Identify which cell holds the provided text, then report its (X, Y) central coordinate. 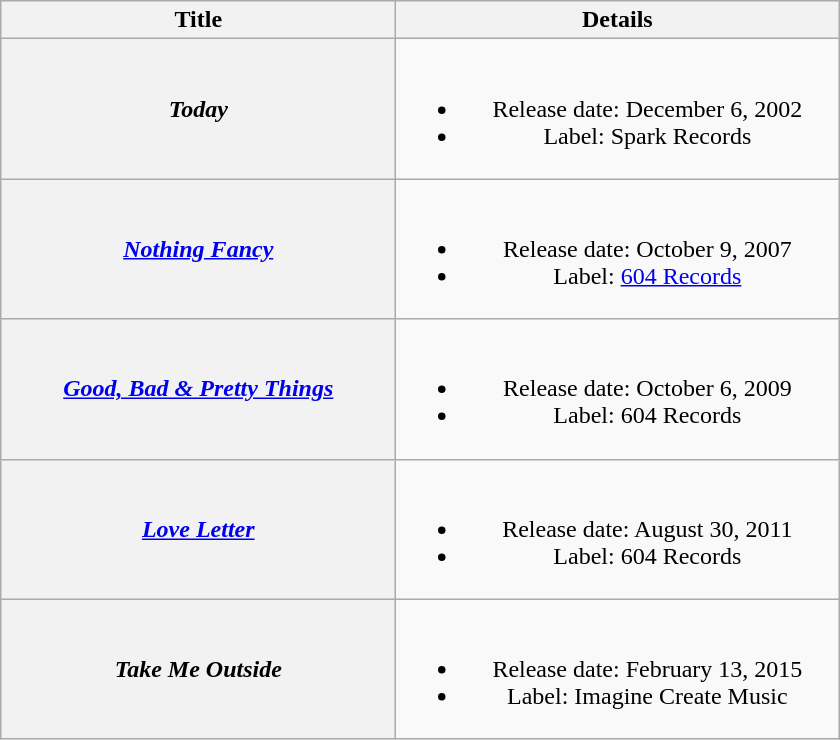
Release date: October 9, 2007Label: 604 Records (618, 249)
Release date: December 6, 2002Label: Spark Records (618, 109)
Details (618, 20)
Nothing Fancy (198, 249)
Take Me Outside (198, 669)
Release date: August 30, 2011Label: 604 Records (618, 529)
Today (198, 109)
Good, Bad & Pretty Things (198, 389)
Title (198, 20)
Love Letter (198, 529)
Release date: February 13, 2015Label: Imagine Create Music (618, 669)
Release date: October 6, 2009Label: 604 Records (618, 389)
